Detect which cell encompasses the target text, then output its [X, Y] center coordinate. 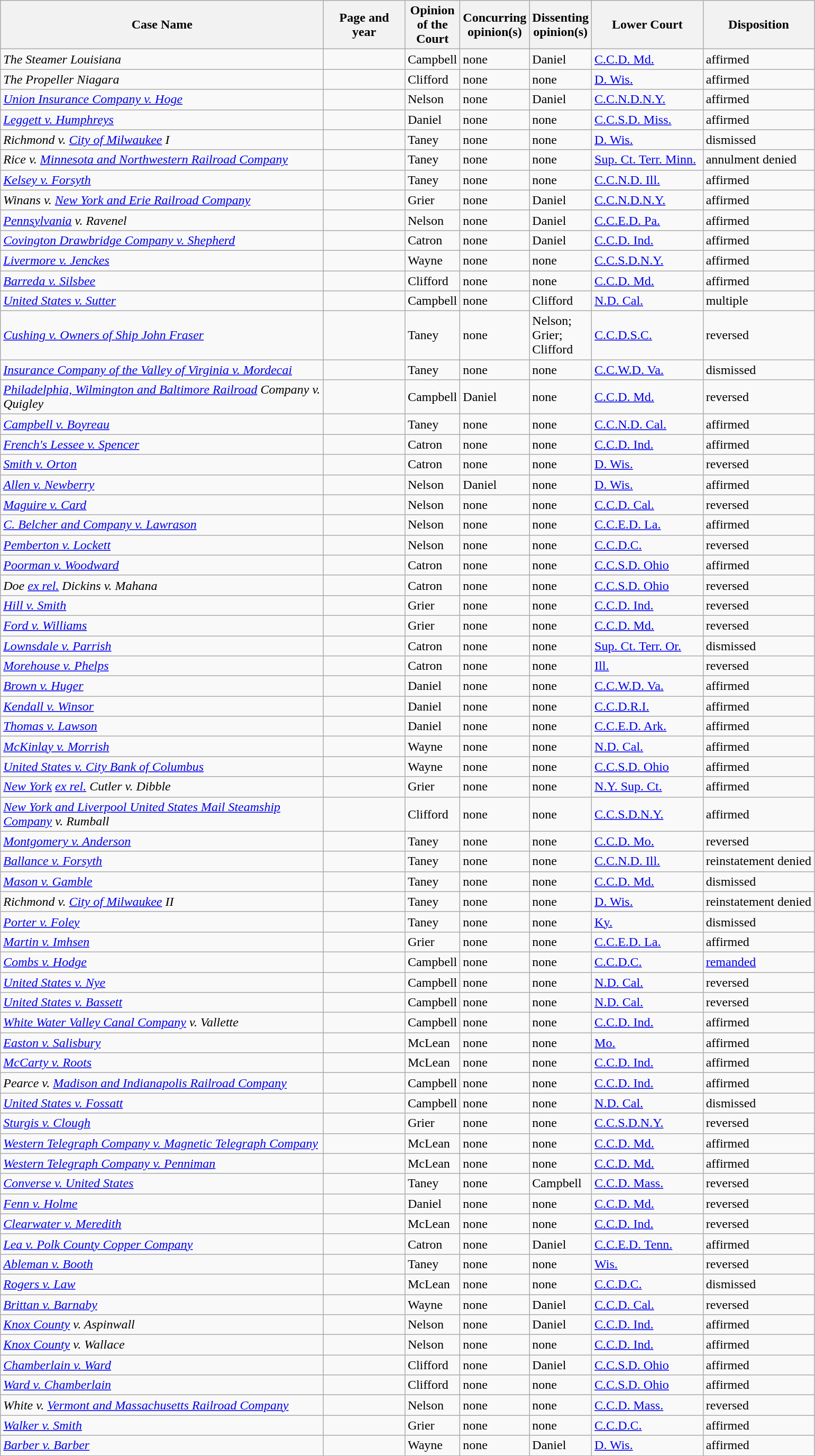
Case Name [162, 25]
United States v. Fossatt [162, 1103]
The Propeller Niagara [162, 79]
Maguire v. Card [162, 505]
Cushing v. Owners of Ship John Fraser [162, 335]
Clearwater v. Meredith [162, 1224]
C.C.E.D. Tenn. [647, 1244]
Sturgis v. Clough [162, 1123]
Covington Drawbridge Company v. Shepherd [162, 240]
Mason v. Gamble [162, 881]
Allen v. Newberry [162, 485]
Ford v. Williams [162, 625]
Morehouse v. Phelps [162, 666]
C.C.N.D. Cal. [647, 424]
N.Y. Sup. Ct. [647, 787]
Richmond v. City of Milwaukee I [162, 140]
Chamberlain v. Ward [162, 1365]
Ill. [647, 666]
Brittan v. Barnaby [162, 1304]
Lownsdale v. Parrish [162, 646]
Western Telegraph Company v. Magnetic Telegraph Company [162, 1143]
Converse v. United States [162, 1184]
Wis. [647, 1264]
Kelsey v. Forsyth [162, 180]
United States v. Nye [162, 982]
Insurance Company of the Valley of Virginia v. Mordecai [162, 370]
Barber v. Barber [162, 1445]
Concurring opinion(s) [495, 25]
Knox County v. Wallace [162, 1345]
Porter v. Foley [162, 922]
Winans v. New York and Erie Railroad Company [162, 200]
New York and Liverpool United States Mail Steamship Company v. Rumball [162, 814]
Martin v. Imhsen [162, 942]
Dissenting opinion(s) [561, 25]
Lea v. Polk County Copper Company [162, 1244]
Pearce v. Madison and Indianapolis Railroad Company [162, 1083]
C.C.D.R.I. [647, 706]
United States v. Bassett [162, 1003]
C. Belcher and Company v. Lawrason [162, 525]
Brown v. Huger [162, 686]
Union Insurance Company v. Hoge [162, 99]
remanded [758, 962]
United States v. City Bank of Columbus [162, 767]
McKinlay v. Morrish [162, 747]
White Water Valley Canal Company v. Vallette [162, 1023]
Nelson; Grier; Clifford [561, 335]
Sup. Ct. Terr. Or. [647, 646]
Lower Court [647, 25]
C.C.S.D. Miss. [647, 120]
Ballance v. Forsyth [162, 861]
Walker v. Smith [162, 1425]
Rogers v. Law [162, 1284]
Fenn v. Holme [162, 1204]
Sup. Ct. Terr. Minn. [647, 160]
Knox County v. Aspinwall [162, 1325]
Pemberton v. Lockett [162, 545]
Hill v. Smith [162, 605]
Montgomery v. Anderson [162, 841]
Poorman v. Woodward [162, 565]
Kendall v. Winsor [162, 706]
Page and year [364, 25]
Doe ex rel. Dickins v. Mahana [162, 585]
Philadelphia, Wilmington and Baltimore Railroad Company v. Quigley [162, 397]
McCarty v. Roots [162, 1063]
Livermore v. Jenckes [162, 260]
Easton v. Salisbury [162, 1043]
Rice v. Minnesota and Northwestern Railroad Company [162, 160]
Smith v. Orton [162, 465]
Campbell v. Boyreau [162, 424]
Ward v. Chamberlain [162, 1385]
multiple [758, 301]
White v. Vermont and Massachusetts Railroad Company [162, 1405]
Western Telegraph Company v. Penniman [162, 1163]
Ky. [647, 922]
French's Lessee v. Spencer [162, 444]
Barreda v. Silsbee [162, 281]
Disposition [758, 25]
Combs v. Hodge [162, 962]
Mo. [647, 1043]
Opinion of the Court [432, 25]
C.C.D. Mo. [647, 841]
Thomas v. Lawson [162, 726]
C.C.E.D. Ark. [647, 726]
Richmond v. City of Milwaukee II [162, 902]
United States v. Sutter [162, 301]
New York ex rel. Cutler v. Dibble [162, 787]
Pennsylvania v. Ravenel [162, 220]
The Steamer Louisiana [162, 59]
Ableman v. Booth [162, 1264]
Leggett v. Humphreys [162, 120]
annulment denied [758, 160]
C.C.E.D. Pa. [647, 220]
C.C.D.S.C. [647, 335]
